Capture the cell that displays the provided text and extract its (X, Y) central coordinate. 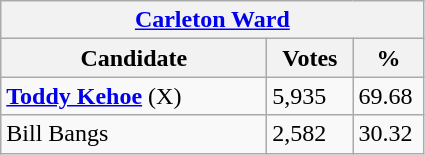
5,935 (310, 96)
2,582 (310, 134)
30.32 (388, 134)
69.68 (388, 96)
Candidate (134, 58)
Carleton Ward (212, 20)
Toddy Kehoe (X) (134, 96)
Votes (310, 58)
Bill Bangs (134, 134)
% (388, 58)
